Identify which cell holds the provided text, then report its (X, Y) central coordinate. 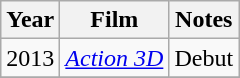
2013 (30, 58)
Debut (204, 58)
Film (114, 20)
Action 3D (114, 58)
Notes (204, 20)
Year (30, 20)
